For the text-containing cell, return its midpoint in (x, y) coordinate format. 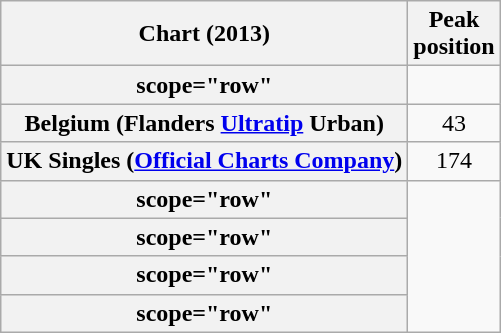
43 (454, 123)
UK Singles (Official Charts Company) (204, 161)
Chart (2013) (204, 34)
174 (454, 161)
Peakposition (454, 34)
Belgium (Flanders Ultratip Urban) (204, 123)
